Find where the given text appears and provide that cell's center as (x, y) coordinate. 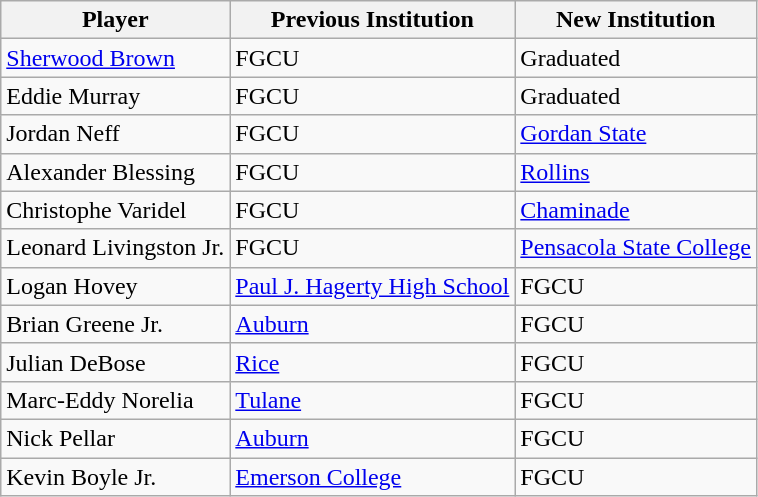
Rollins (636, 172)
Rice (372, 362)
Emerson College (372, 477)
Gordan State (636, 134)
Eddie Murray (116, 96)
Julian DeBose (116, 362)
Sherwood Brown (116, 58)
Player (116, 20)
Alexander Blessing (116, 172)
Chaminade (636, 210)
Leonard Livingston Jr. (116, 248)
Tulane (372, 400)
Kevin Boyle Jr. (116, 477)
Logan Hovey (116, 286)
Nick Pellar (116, 438)
Paul J. Hagerty High School (372, 286)
Marc-Eddy Norelia (116, 400)
Brian Greene Jr. (116, 324)
New Institution (636, 20)
Christophe Varidel (116, 210)
Pensacola State College (636, 248)
Previous Institution (372, 20)
Jordan Neff (116, 134)
